Scan for the cell matching the given text and deliver its [x, y] coordinate at center. 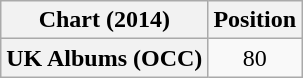
Position [255, 20]
80 [255, 58]
Chart (2014) [104, 20]
UK Albums (OCC) [104, 58]
